Identify which cell holds the provided text, then report its (x, y) central coordinate. 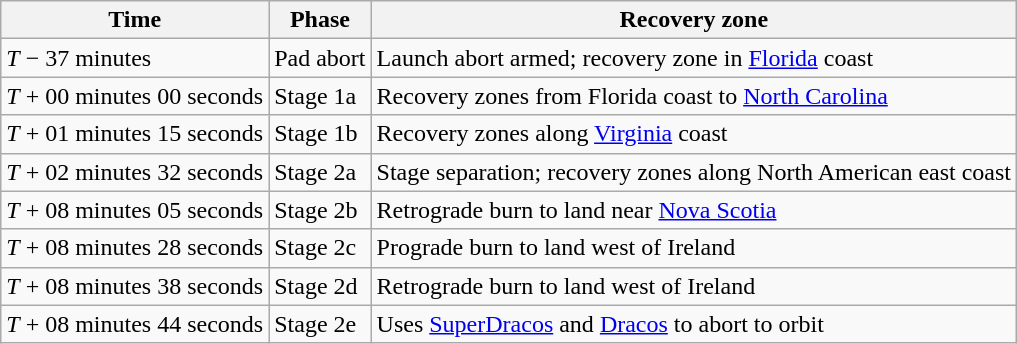
Prograde burn to land west of Ireland (694, 248)
Stage 2b (320, 210)
Retrograde burn to land near Nova Scotia (694, 210)
Stage 2d (320, 286)
Stage 1b (320, 134)
Recovery zones from Florida coast to North Carolina (694, 96)
Stage 2e (320, 324)
T + 08 minutes 05 seconds (135, 210)
Stage 2c (320, 248)
T + 08 minutes 38 seconds (135, 286)
Launch abort armed; recovery zone in Florida coast (694, 58)
T + 08 minutes 44 seconds (135, 324)
Stage separation; recovery zones along North American east coast (694, 172)
Uses SuperDracos and Dracos to abort to orbit (694, 324)
T + 08 minutes 28 seconds (135, 248)
Pad abort (320, 58)
Stage 1a (320, 96)
T + 00 minutes 00 seconds (135, 96)
Phase (320, 20)
T + 02 minutes 32 seconds (135, 172)
Time (135, 20)
T + 01 minutes 15 seconds (135, 134)
Recovery zone (694, 20)
Recovery zones along Virginia coast (694, 134)
Stage 2a (320, 172)
T − 37 minutes (135, 58)
Retrograde burn to land west of Ireland (694, 286)
